Scan for the cell matching the given text and deliver its [X, Y] coordinate at center. 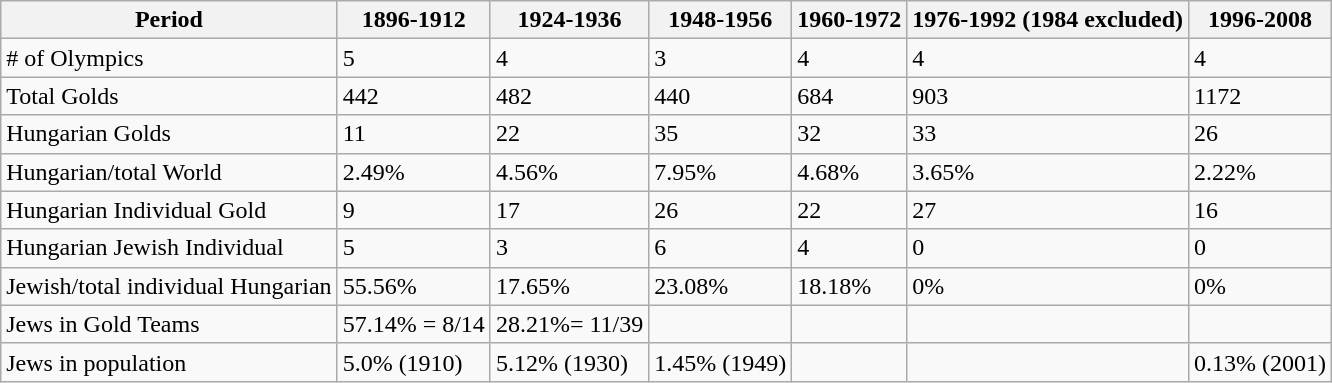
0.13% (2001) [1260, 362]
35 [720, 134]
17 [569, 210]
5.0% (1910) [414, 362]
1896-1912 [414, 20]
16 [1260, 210]
55.56% [414, 286]
9 [414, 210]
Period [169, 20]
1960-1972 [850, 20]
1996-2008 [1260, 20]
Hungarian Individual Gold [169, 210]
27 [1048, 210]
23.08% [720, 286]
11 [414, 134]
3.65% [1048, 172]
903 [1048, 96]
Hungarian/total World [169, 172]
33 [1048, 134]
7.95% [720, 172]
57.14% = 8/14 [414, 324]
6 [720, 248]
28.21%= 11/39 [569, 324]
18.18% [850, 286]
Jews in population [169, 362]
Total Golds [169, 96]
4.56% [569, 172]
Hungarian Golds [169, 134]
17.65% [569, 286]
1924-1936 [569, 20]
1.45% (1949) [720, 362]
1976-1992 (1984 excluded) [1048, 20]
# of Olympics [169, 58]
440 [720, 96]
5.12% (1930) [569, 362]
2.49% [414, 172]
Hungarian Jewish Individual [169, 248]
1172 [1260, 96]
482 [569, 96]
32 [850, 134]
Jewish/total individual Hungarian [169, 286]
Jews in Gold Teams [169, 324]
4.68% [850, 172]
1948-1956 [720, 20]
684 [850, 96]
2.22% [1260, 172]
442 [414, 96]
